Locate the cell with the specified text and output its [x, y] center coordinate. 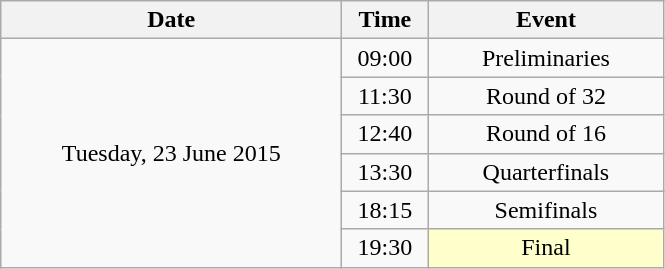
Round of 16 [546, 134]
Semifinals [546, 210]
18:15 [385, 210]
Time [385, 20]
09:00 [385, 58]
Date [172, 20]
19:30 [385, 248]
11:30 [385, 96]
Preliminaries [546, 58]
Tuesday, 23 June 2015 [172, 153]
Quarterfinals [546, 172]
Round of 32 [546, 96]
13:30 [385, 172]
Event [546, 20]
12:40 [385, 134]
Final [546, 248]
